Output the (X, Y) coordinate of the center of the cell containing the given text.  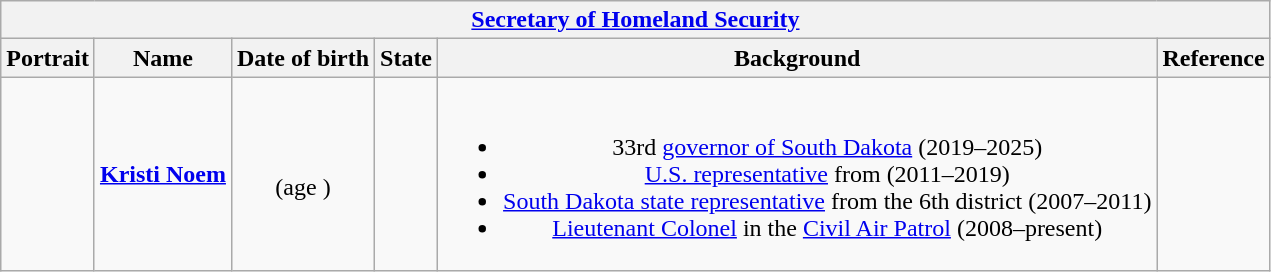
Kristi Noem (162, 174)
Secretary of Homeland Security (636, 20)
Name (162, 58)
Background (798, 58)
(age ) (302, 174)
Reference (1214, 58)
Portrait (48, 58)
Date of birth (302, 58)
State (406, 58)
